For the text-containing cell, return its midpoint in (X, Y) coordinate format. 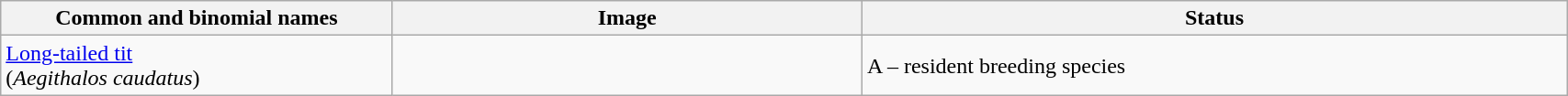
Status (1214, 18)
Long-tailed tit(Aegithalos caudatus) (197, 66)
Common and binomial names (197, 18)
Image (626, 18)
A – resident breeding species (1214, 66)
